Determine the [X, Y] coordinate at the center of the cell enclosing the given text.  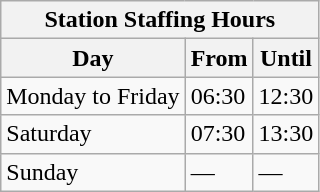
From [219, 58]
Station Staffing Hours [160, 20]
Sunday [93, 172]
06:30 [219, 96]
Saturday [93, 134]
Monday to Friday [93, 96]
13:30 [286, 134]
Day [93, 58]
12:30 [286, 96]
Until [286, 58]
07:30 [219, 134]
